Search for the cell housing the specified text and yield its (x, y) center coordinate. 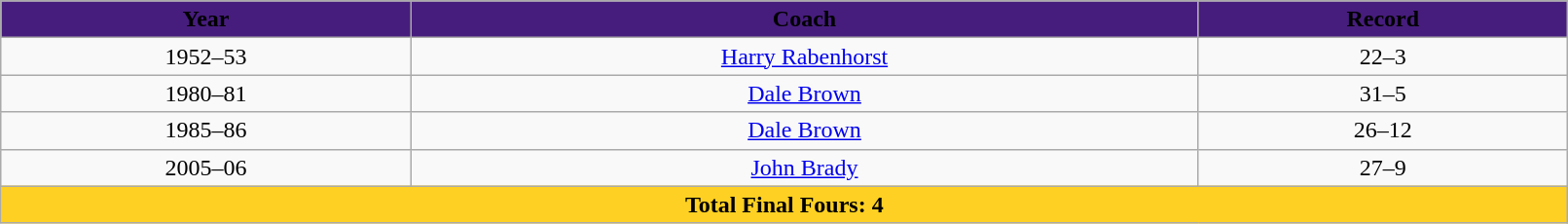
22–3 (1383, 56)
1952–53 (206, 56)
1980–81 (206, 93)
Total Final Fours: 4 (784, 205)
26–12 (1383, 131)
27–9 (1383, 168)
2005–06 (206, 168)
John Brady (804, 168)
Record (1383, 19)
31–5 (1383, 93)
Harry Rabenhorst (804, 56)
Coach (804, 19)
Year (206, 19)
1985–86 (206, 131)
